Locate the cell with the specified text and output its [X, Y] center coordinate. 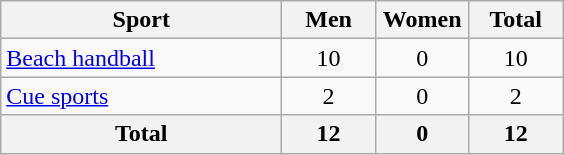
Beach handball [142, 58]
Men [329, 20]
Women [422, 20]
Cue sports [142, 96]
Sport [142, 20]
